Detect which cell encompasses the target text, then output its (X, Y) center coordinate. 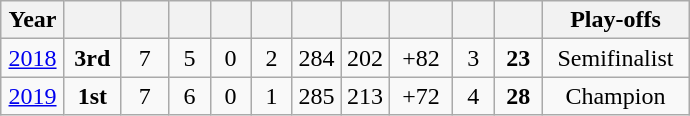
Year (33, 20)
213 (366, 96)
202 (366, 58)
2018 (33, 58)
3rd (92, 58)
Champion (615, 96)
6 (190, 96)
284 (316, 58)
1 (272, 96)
285 (316, 96)
2 (272, 58)
Play-offs (615, 20)
28 (518, 96)
1st (92, 96)
+72 (421, 96)
+82 (421, 58)
3 (474, 58)
4 (474, 96)
2019 (33, 96)
5 (190, 58)
23 (518, 58)
Semifinalist (615, 58)
